Pinpoint the cell where the given text exists, returning its [X, Y] midpoint coordinate. 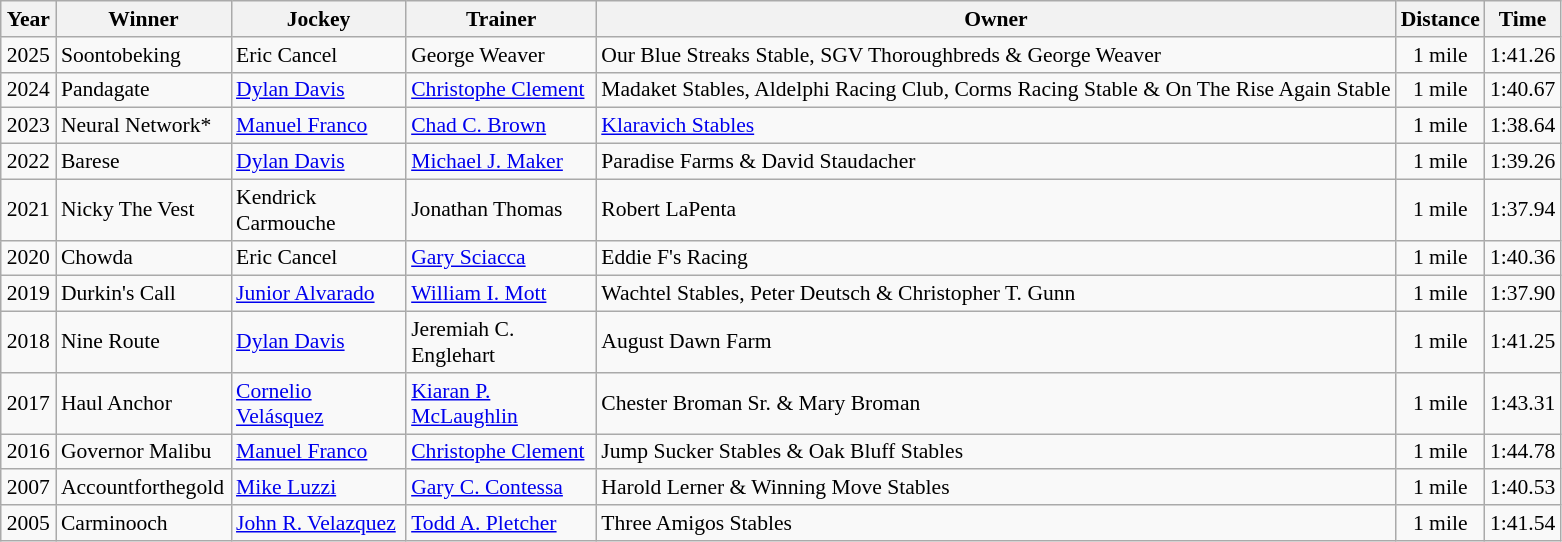
William I. Mott [501, 294]
Cornelio Velásquez [318, 404]
2023 [28, 126]
Carminooch [144, 523]
Paradise Farms & David Staudacher [996, 162]
Nine Route [144, 342]
Gary C. Contessa [501, 488]
1:41.25 [1522, 342]
Kiaran P. McLaughlin [501, 404]
1:38.64 [1522, 126]
Our Blue Streaks Stable, SGV Thoroughbreds & George Weaver [996, 55]
Klaravich Stables [996, 126]
2005 [28, 523]
Mike Luzzi [318, 488]
Accountforthegold [144, 488]
George Weaver [501, 55]
2020 [28, 258]
1:41.54 [1522, 523]
Neural Network* [144, 126]
1:40.36 [1522, 258]
1:43.31 [1522, 404]
Pandagate [144, 90]
1:37.94 [1522, 210]
2016 [28, 452]
Chowda [144, 258]
Soontobeking [144, 55]
Jeremiah C. Englehart [501, 342]
2018 [28, 342]
2024 [28, 90]
Year [28, 19]
Gary Sciacca [501, 258]
Time [1522, 19]
2017 [28, 404]
Jump Sucker Stables & Oak Bluff Stables [996, 452]
2022 [28, 162]
1:40.53 [1522, 488]
1:41.26 [1522, 55]
Barese [144, 162]
1:37.90 [1522, 294]
2021 [28, 210]
Robert LaPenta [996, 210]
Harold Lerner & Winning Move Stables [996, 488]
Winner [144, 19]
1:44.78 [1522, 452]
1:40.67 [1522, 90]
Chester Broman Sr. & Mary Broman [996, 404]
Durkin's Call [144, 294]
2025 [28, 55]
Owner [996, 19]
Madaket Stables, Aldelphi Racing Club, Corms Racing Stable & On The Rise Again Stable [996, 90]
2019 [28, 294]
Michael J. Maker [501, 162]
2007 [28, 488]
August Dawn Farm [996, 342]
Jonathan Thomas [501, 210]
1:39.26 [1522, 162]
Three Amigos Stables [996, 523]
Chad C. Brown [501, 126]
Wachtel Stables, Peter Deutsch & Christopher T. Gunn [996, 294]
Trainer [501, 19]
Eddie F's Racing [996, 258]
Todd A. Pletcher [501, 523]
Governor Malibu [144, 452]
Haul Anchor [144, 404]
Jockey [318, 19]
John R. Velazquez [318, 523]
Distance [1440, 19]
Nicky The Vest [144, 210]
Kendrick Carmouche [318, 210]
Junior Alvarado [318, 294]
